Find where the given text appears and provide that cell's center as [X, Y] coordinate. 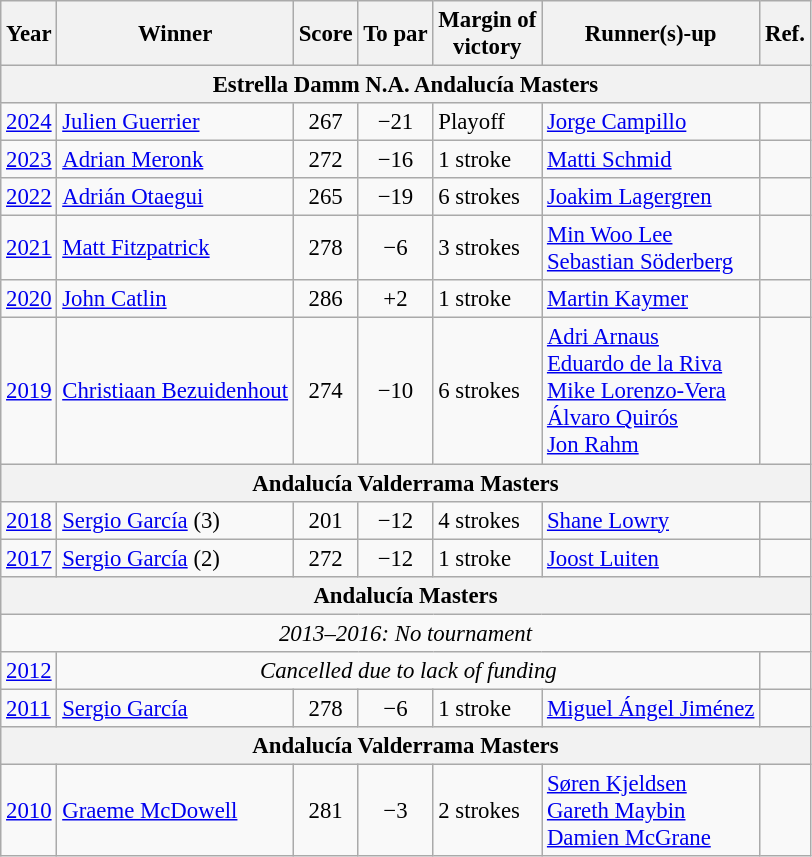
267 [326, 122]
2020 [29, 299]
Christiaan Bezuidenhout [175, 391]
201 [326, 520]
2021 [29, 248]
−19 [396, 197]
Julien Guerrier [175, 122]
−21 [396, 122]
Adrián Otaegui [175, 197]
Min Woo Lee Sebastian Söderberg [651, 248]
4 strokes [488, 520]
Jorge Campillo [651, 122]
−10 [396, 391]
Runner(s)-up [651, 34]
Estrella Damm N.A. Andalucía Masters [406, 85]
Joost Luiten [651, 558]
Sergio García (2) [175, 558]
Cancelled due to lack of funding [408, 671]
Graeme McDowell [175, 810]
John Catlin [175, 299]
2024 [29, 122]
2013–2016: No tournament [406, 633]
2 strokes [488, 810]
2010 [29, 810]
265 [326, 197]
Year [29, 34]
274 [326, 391]
−16 [396, 160]
2023 [29, 160]
Matti Schmid [651, 160]
−3 [396, 810]
286 [326, 299]
3 strokes [488, 248]
Søren Kjeldsen Gareth Maybin Damien McGrane [651, 810]
To par [396, 34]
2012 [29, 671]
Adrian Meronk [175, 160]
2022 [29, 197]
+2 [396, 299]
2019 [29, 391]
Margin ofvictory [488, 34]
Ref. [785, 34]
Miguel Ángel Jiménez [651, 708]
Joakim Lagergren [651, 197]
Winner [175, 34]
2011 [29, 708]
Andalucía Masters [406, 595]
Playoff [488, 122]
Score [326, 34]
Matt Fitzpatrick [175, 248]
Sergio García (3) [175, 520]
2018 [29, 520]
281 [326, 810]
Adri Arnaus Eduardo de la Riva Mike Lorenzo-Vera Álvaro Quirós Jon Rahm [651, 391]
Shane Lowry [651, 520]
2017 [29, 558]
Martin Kaymer [651, 299]
Sergio García [175, 708]
